Return [X, Y] of the center of cell containing provided text 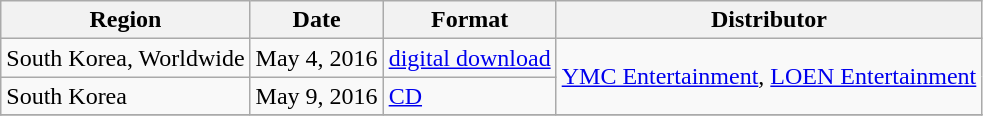
May 9, 2016 [316, 96]
Distributor [769, 20]
YMC Entertainment, LOEN Entertainment [769, 77]
Format [470, 20]
South Korea, Worldwide [126, 58]
CD [470, 96]
South Korea [126, 96]
digital download [470, 58]
Date [316, 20]
May 4, 2016 [316, 58]
Region [126, 20]
